Pinpoint the cell where the given text exists, returning its (X, Y) midpoint coordinate. 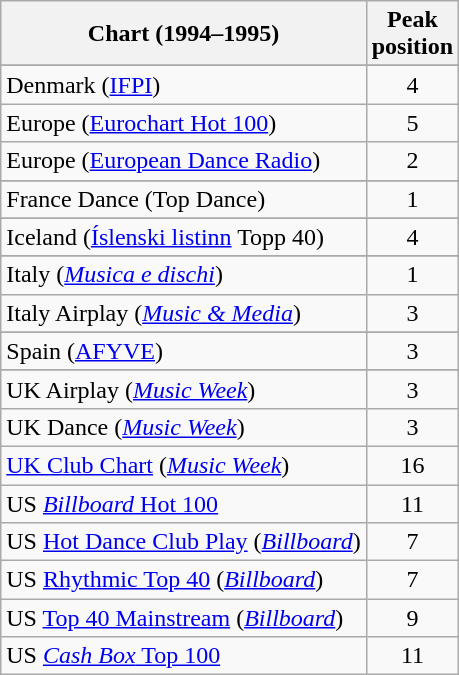
Iceland (Íslenski listinn Topp 40) (184, 237)
UK Club Chart (Music Week) (184, 465)
US Billboard Hot 100 (184, 503)
UK Airplay (Music Week) (184, 389)
2 (412, 161)
UK Dance (Music Week) (184, 427)
US Hot Dance Club Play (Billboard) (184, 542)
Italy (Musica e dischi) (184, 275)
France Dance (Top Dance) (184, 199)
9 (412, 618)
Peakposition (412, 34)
Italy Airplay (Music & Media) (184, 313)
16 (412, 465)
5 (412, 123)
Europe (European Dance Radio) (184, 161)
Denmark (IFPI) (184, 85)
Spain (AFYVE) (184, 351)
US Rhythmic Top 40 (Billboard) (184, 580)
Chart (1994–1995) (184, 34)
Europe (Eurochart Hot 100) (184, 123)
US Top 40 Mainstream (Billboard) (184, 618)
US Cash Box Top 100 (184, 656)
